Return [X, Y] of the center of cell containing provided text 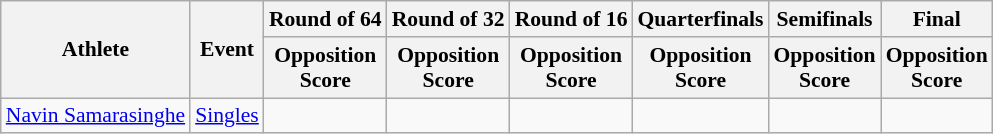
Navin Samarasinghe [96, 116]
Quarterfinals [700, 19]
Final [937, 19]
Singles [227, 116]
Athlete [96, 50]
Round of 32 [448, 19]
Round of 16 [572, 19]
Semifinals [825, 19]
Event [227, 50]
Round of 64 [326, 19]
